Search for the cell housing the specified text and yield its (X, Y) center coordinate. 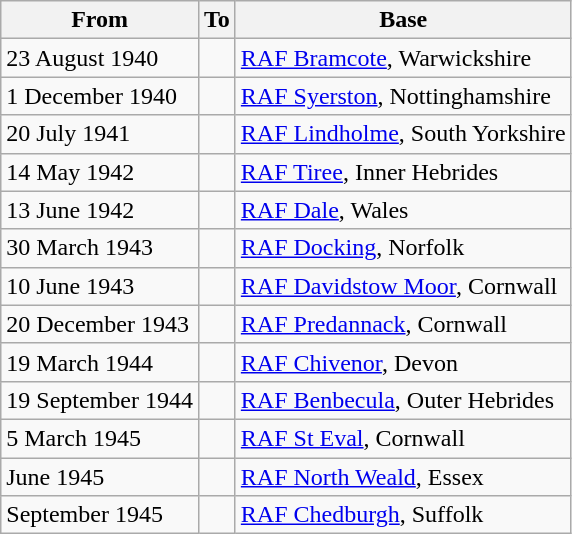
RAF Dale, Wales (403, 210)
RAF Benbecula, Outer Hebrides (403, 400)
To (216, 20)
RAF Lindholme, South Yorkshire (403, 134)
RAF Davidstow Moor, Cornwall (403, 286)
20 December 1943 (100, 324)
10 June 1943 (100, 286)
19 September 1944 (100, 400)
1 December 1940 (100, 96)
RAF Chivenor, Devon (403, 362)
13 June 1942 (100, 210)
RAF Chedburgh, Suffolk (403, 515)
June 1945 (100, 477)
23 August 1940 (100, 58)
RAF Bramcote, Warwickshire (403, 58)
20 July 1941 (100, 134)
5 March 1945 (100, 438)
RAF Syerston, Nottinghamshire (403, 96)
30 March 1943 (100, 248)
14 May 1942 (100, 172)
RAF North Weald, Essex (403, 477)
RAF St Eval, Cornwall (403, 438)
19 March 1944 (100, 362)
September 1945 (100, 515)
RAF Tiree, Inner Hebrides (403, 172)
From (100, 20)
RAF Predannack, Cornwall (403, 324)
Base (403, 20)
RAF Docking, Norfolk (403, 248)
